Search for the cell housing the specified text and yield its (x, y) center coordinate. 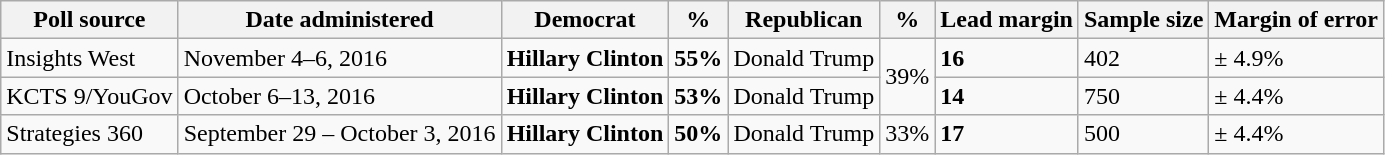
Poll source (90, 20)
± 4.9% (1296, 58)
17 (1007, 134)
Insights West (90, 58)
Strategies 360 (90, 134)
53% (698, 96)
KCTS 9/YouGov (90, 96)
October 6–13, 2016 (340, 96)
16 (1007, 58)
September 29 – October 3, 2016 (340, 134)
November 4–6, 2016 (340, 58)
Lead margin (1007, 20)
50% (698, 134)
55% (698, 58)
33% (908, 134)
Margin of error (1296, 20)
39% (908, 77)
14 (1007, 96)
750 (1143, 96)
Date administered (340, 20)
Democrat (585, 20)
Republican (804, 20)
500 (1143, 134)
402 (1143, 58)
Sample size (1143, 20)
